Scan for the cell matching the given text and deliver its [x, y] coordinate at center. 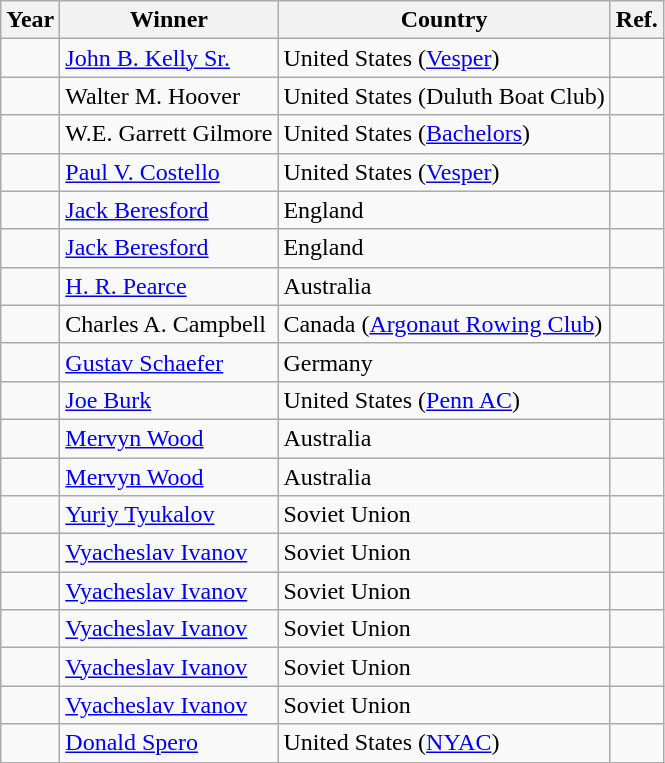
United States (NYAC) [444, 743]
United States (Penn AC) [444, 400]
United States (Duluth Boat Club) [444, 96]
Donald Spero [169, 743]
John B. Kelly Sr. [169, 58]
Canada (Argonaut Rowing Club) [444, 324]
Winner [169, 20]
H. R. Pearce [169, 286]
Yuriy Tyukalov [169, 515]
Gustav Schaefer [169, 362]
Charles A. Campbell [169, 324]
Ref. [636, 20]
Joe Burk [169, 400]
United States (Bachelors) [444, 134]
Paul V. Costello [169, 172]
Germany [444, 362]
Country [444, 20]
Year [30, 20]
Walter M. Hoover [169, 96]
W.E. Garrett Gilmore [169, 134]
